Find where the given text appears and provide that cell's center as (X, Y) coordinate. 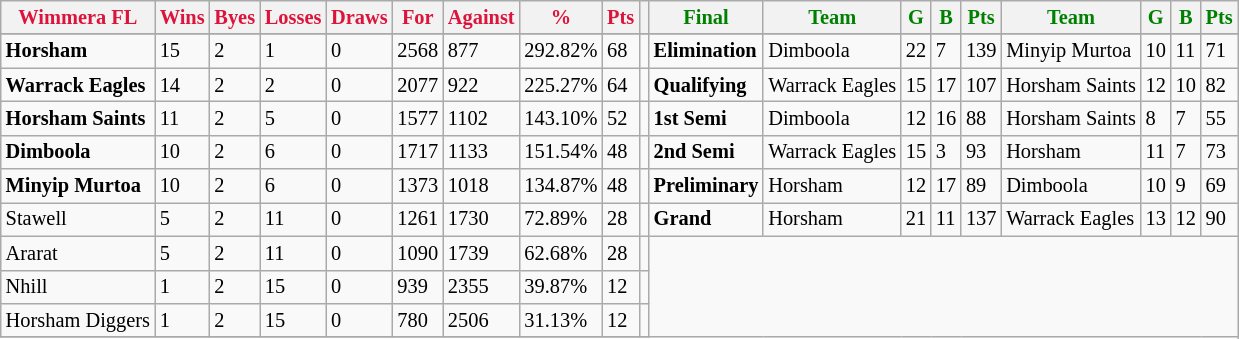
2nd Semi (706, 152)
292.82% (560, 51)
151.54% (560, 152)
73 (1220, 152)
88 (981, 118)
90 (1220, 219)
72.89% (560, 219)
1730 (482, 219)
877 (482, 51)
2355 (482, 287)
Elimination (706, 51)
82 (1220, 85)
69 (1220, 186)
2077 (418, 85)
Grand (706, 219)
1577 (418, 118)
Draws (359, 17)
68 (620, 51)
89 (981, 186)
107 (981, 85)
55 (1220, 118)
1102 (482, 118)
21 (916, 219)
939 (418, 287)
16 (946, 118)
1133 (482, 152)
143.10% (560, 118)
Nhill (78, 287)
Stawell (78, 219)
Wimmera FL (78, 17)
39.87% (560, 287)
Preliminary (706, 186)
Wins (182, 17)
2506 (482, 320)
922 (482, 85)
Against (482, 17)
1373 (418, 186)
22 (916, 51)
31.13% (560, 320)
93 (981, 152)
1st Semi (706, 118)
780 (418, 320)
1739 (482, 253)
139 (981, 51)
52 (620, 118)
1717 (418, 152)
1261 (418, 219)
Horsham Diggers (78, 320)
13 (1156, 219)
225.27% (560, 85)
1090 (418, 253)
8 (1156, 118)
1018 (482, 186)
64 (620, 85)
Losses (293, 17)
134.87% (560, 186)
71 (1220, 51)
62.68% (560, 253)
9 (1186, 186)
3 (946, 152)
% (560, 17)
For (418, 17)
Ararat (78, 253)
137 (981, 219)
14 (182, 85)
Final (706, 17)
Byes (234, 17)
2568 (418, 51)
Qualifying (706, 85)
